Extract the (X, Y) coordinate from the center of the cell holding the provided text.  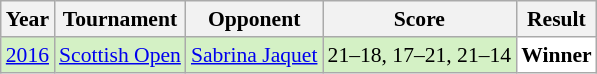
Tournament (120, 19)
Sabrina Jaquet (254, 55)
Score (420, 19)
21–18, 17–21, 21–14 (420, 55)
Winner (556, 55)
2016 (28, 55)
Scottish Open (120, 55)
Opponent (254, 19)
Year (28, 19)
Result (556, 19)
